Pinpoint the cell where the given text exists, returning its [x, y] midpoint coordinate. 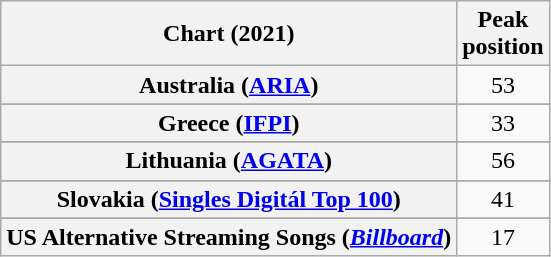
Greece (IFPI) [229, 123]
Chart (2021) [229, 34]
56 [503, 161]
Peakposition [503, 34]
Lithuania (AGATA) [229, 161]
41 [503, 199]
Australia (ARIA) [229, 85]
Slovakia (Singles Digitál Top 100) [229, 199]
US Alternative Streaming Songs (Billboard) [229, 237]
53 [503, 85]
33 [503, 123]
17 [503, 237]
